Search for the cell housing the specified text and yield its (x, y) center coordinate. 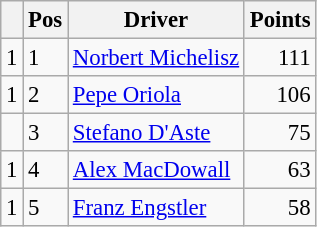
5 (46, 208)
63 (280, 170)
Franz Engstler (156, 208)
2 (46, 95)
58 (280, 208)
3 (46, 133)
111 (280, 58)
106 (280, 95)
Norbert Michelisz (156, 58)
Driver (156, 20)
Points (280, 20)
Pos (46, 20)
Stefano D'Aste (156, 133)
75 (280, 133)
Pepe Oriola (156, 95)
Alex MacDowall (156, 170)
4 (46, 170)
